Identify which cell holds the provided text, then report its (X, Y) central coordinate. 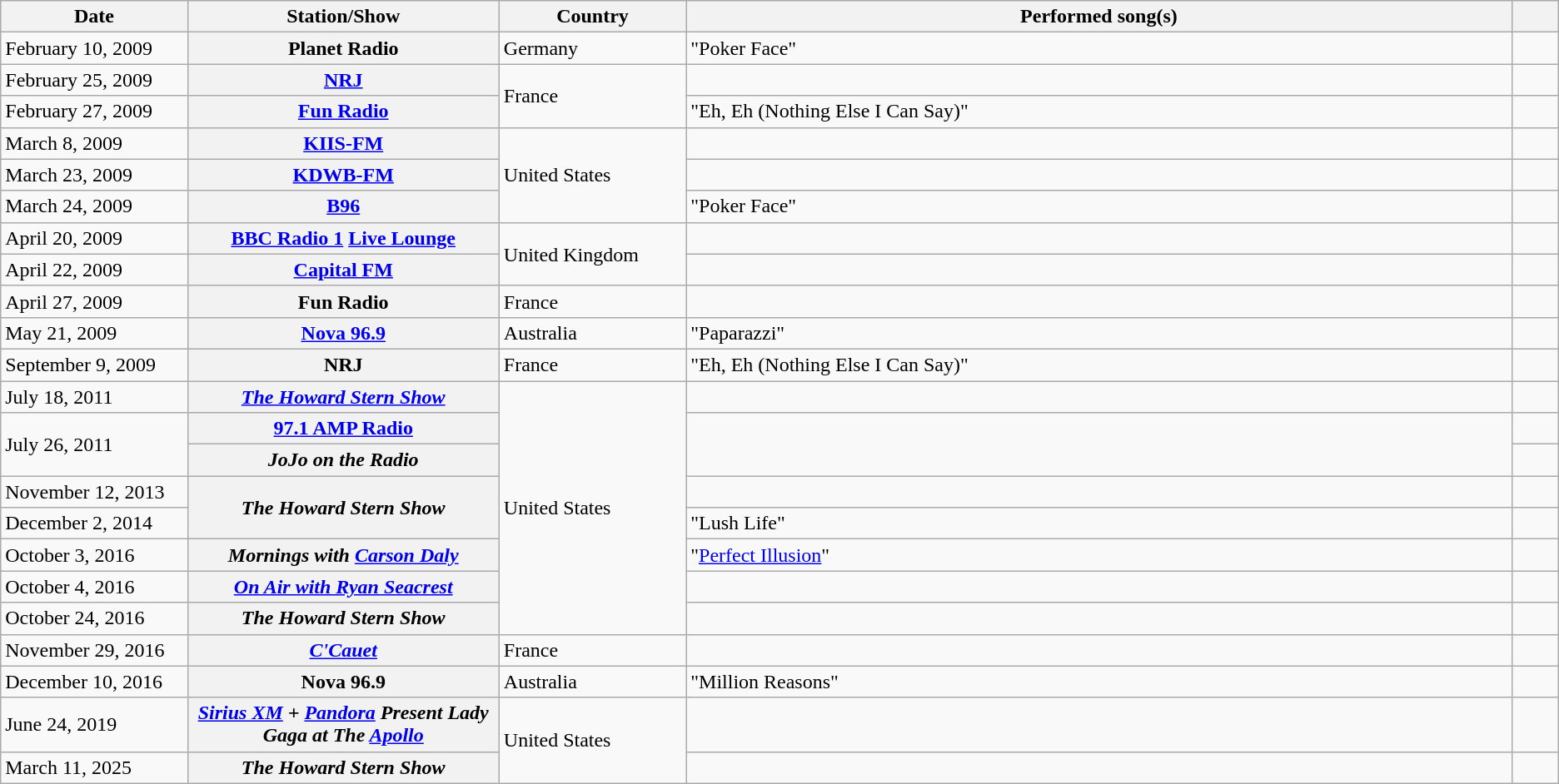
February 25, 2009 (94, 80)
December 10, 2016 (94, 682)
"Paparazzi" (1099, 333)
On Air with Ryan Seacrest (343, 587)
February 10, 2009 (94, 48)
February 27, 2009 (94, 112)
"Perfect Illusion" (1099, 555)
April 20, 2009 (94, 238)
March 24, 2009 (94, 206)
KIIS-FM (343, 143)
Date (94, 17)
Capital FM (343, 270)
United Kingdom (592, 254)
Station/Show (343, 17)
Country (592, 17)
Sirius XM + Pandora Present Lady Gaga at The Apollo (343, 724)
October 24, 2016 (94, 618)
November 29, 2016 (94, 650)
October 4, 2016 (94, 587)
KDWB-FM (343, 175)
97.1 AMP Radio (343, 429)
Performed song(s) (1099, 17)
October 3, 2016 (94, 555)
June 24, 2019 (94, 724)
March 23, 2009 (94, 175)
C'Cauet (343, 650)
"Million Reasons" (1099, 682)
JoJo on the Radio (343, 460)
July 26, 2011 (94, 444)
July 18, 2011 (94, 397)
September 9, 2009 (94, 365)
March 8, 2009 (94, 143)
April 27, 2009 (94, 301)
May 21, 2009 (94, 333)
Germany (592, 48)
"Lush Life" (1099, 523)
Planet Radio (343, 48)
November 12, 2013 (94, 492)
BBC Radio 1 Live Lounge (343, 238)
March 11, 2025 (94, 767)
April 22, 2009 (94, 270)
December 2, 2014 (94, 523)
B96 (343, 206)
Mornings with Carson Daly (343, 555)
